Capture the cell that displays the provided text and extract its (x, y) central coordinate. 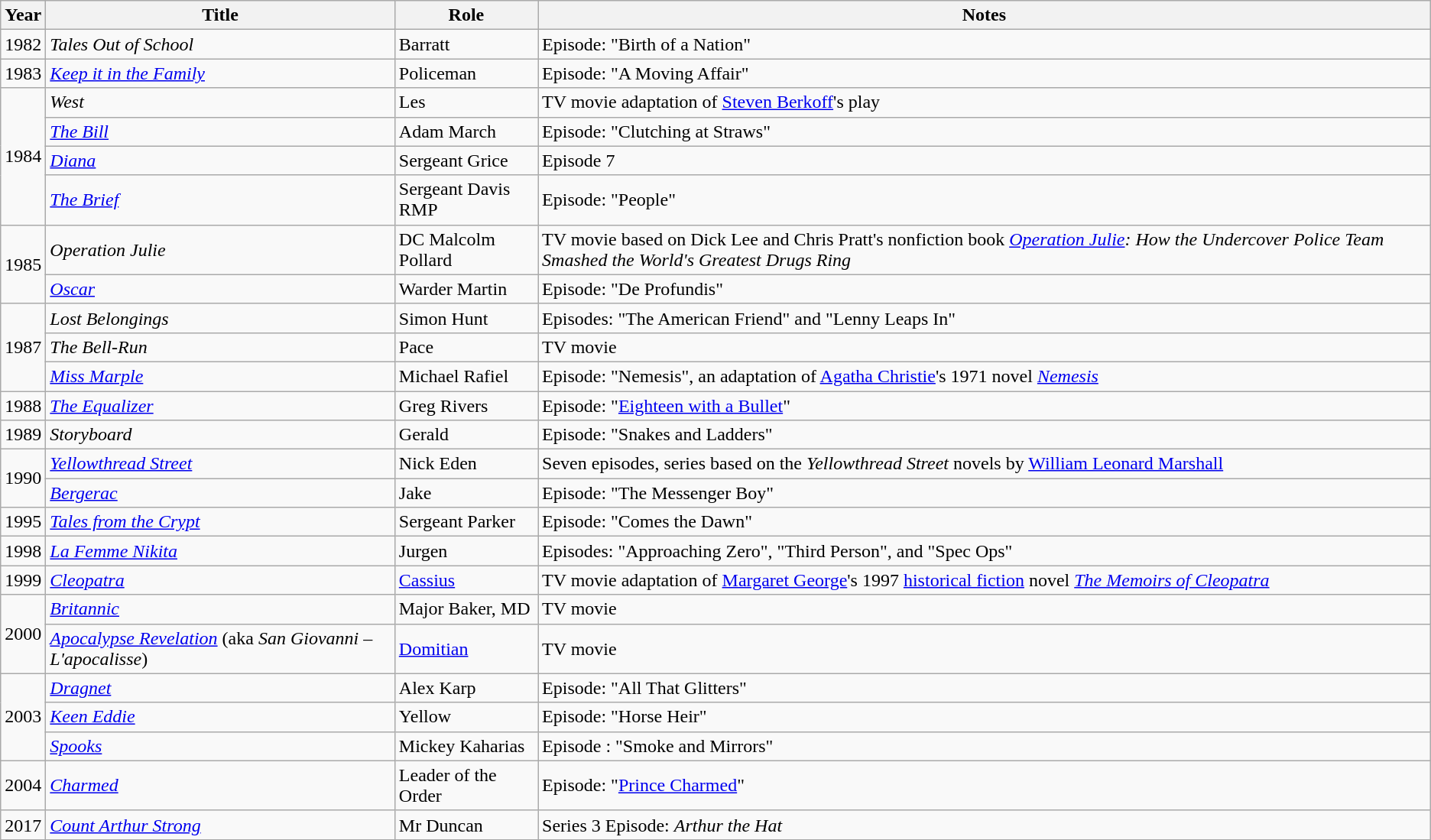
Greg Rivers (466, 406)
The Bill (220, 131)
Tales Out of School (220, 44)
Tales from the Crypt (220, 522)
Simon Hunt (466, 318)
1999 (23, 580)
Bergerac (220, 493)
Yellow (466, 717)
Major Baker, MD (466, 609)
1995 (23, 522)
Sergeant Davis RMP (466, 200)
Series 3 Episode: Arthur the Hat (985, 825)
1982 (23, 44)
The Equalizer (220, 406)
Oscar (220, 289)
Count Arthur Strong (220, 825)
TV movie adaptation of Steven Berkoff's play (985, 102)
Episode: "The Messenger Boy" (985, 493)
TV movie based on Dick Lee and Chris Pratt's nonfiction book Operation Julie: How the Undercover Police Team Smashed the World's Greatest Drugs Ring (985, 249)
1990 (23, 478)
West (220, 102)
Episode: "Birth of a Nation" (985, 44)
Pace (466, 347)
Yellowthread Street (220, 464)
Mickey Kaharias (466, 746)
Les (466, 102)
TV movie adaptation of Margaret George's 1997 historical fiction novel The Memoirs of Cleopatra (985, 580)
1985 (23, 264)
Episode: "Eighteen with a Bullet" (985, 406)
Year (23, 15)
The Bell-Run (220, 347)
Episode: "Nemesis", an adaptation of Agatha Christie's 1971 novel Nemesis (985, 376)
1983 (23, 73)
DC Malcolm Pollard (466, 249)
Lost Belongings (220, 318)
Warder Martin (466, 289)
Michael Rafiel (466, 376)
Cassius (466, 580)
Cleopatra (220, 580)
Charmed (220, 786)
Episode 7 (985, 161)
La Femme Nikita (220, 551)
Mr Duncan (466, 825)
Episode: "People" (985, 200)
Nick Eden (466, 464)
Jurgen (466, 551)
2017 (23, 825)
Sergeant Grice (466, 161)
Policeman (466, 73)
Gerald (466, 435)
Spooks (220, 746)
1987 (23, 347)
Dragnet (220, 688)
Operation Julie (220, 249)
1984 (23, 156)
The Brief (220, 200)
Episode: "Comes the Dawn" (985, 522)
Seven episodes, series based on the Yellowthread Street novels by William Leonard Marshall (985, 464)
1998 (23, 551)
Episode: "A Moving Affair" (985, 73)
Episode : "Smoke and Mirrors" (985, 746)
Notes (985, 15)
Episode: "All That Glitters" (985, 688)
Keep it in the Family (220, 73)
Alex Karp (466, 688)
1989 (23, 435)
Episode: "Clutching at Straws" (985, 131)
2003 (23, 717)
Episode: "De Profundis" (985, 289)
Keen Eddie (220, 717)
Episodes: "Approaching Zero", "Third Person", and "Spec Ops" (985, 551)
Leader of the Order (466, 786)
Episode: "Snakes and Ladders" (985, 435)
Barratt (466, 44)
2000 (23, 634)
Diana (220, 161)
1988 (23, 406)
Sergeant Parker (466, 522)
Episodes: "The American Friend" and "Lenny Leaps In" (985, 318)
Britannic (220, 609)
Episode: "Horse Heir" (985, 717)
2004 (23, 786)
Jake (466, 493)
Adam March (466, 131)
Domitian (466, 648)
Episode: "Prince Charmed" (985, 786)
Storyboard (220, 435)
Role (466, 15)
Apocalypse Revelation (aka San Giovanni – L'apocalisse) (220, 648)
Miss Marple (220, 376)
Title (220, 15)
